For the text-containing cell, return its midpoint in (X, Y) coordinate format. 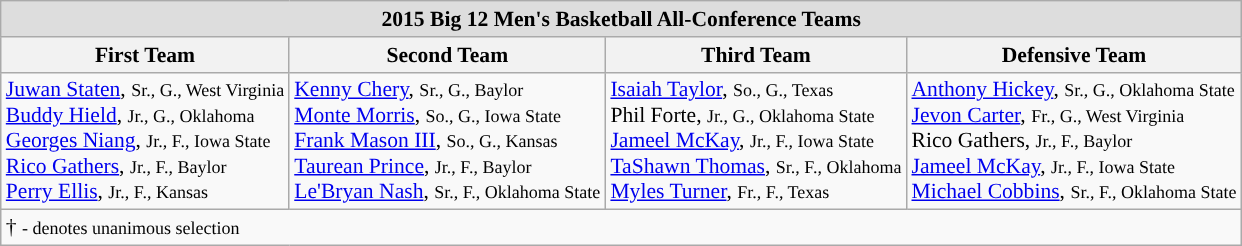
Second Team (447, 55)
Defensive Team (1074, 55)
† - denotes unanimous selection (622, 228)
Third Team (756, 55)
First Team (145, 55)
2015 Big 12 Men's Basketball All-Conference Teams (622, 19)
